Find where the given text appears and provide that cell's center as [x, y] coordinate. 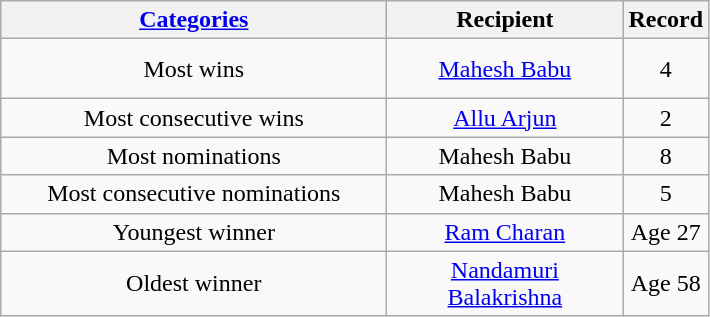
Youngest winner [194, 232]
Nandamuri Balakrishna [505, 284]
Most nominations [194, 156]
5 [666, 194]
Allu Arjun [505, 118]
Most consecutive wins [194, 118]
8 [666, 156]
Age 27 [666, 232]
Most wins [194, 69]
Oldest winner [194, 284]
Record [666, 20]
Age 58 [666, 284]
Recipient [505, 20]
Ram Charan [505, 232]
4 [666, 69]
Most consecutive nominations [194, 194]
2 [666, 118]
Categories [194, 20]
